Locate the cell with the specified text and output its [X, Y] center coordinate. 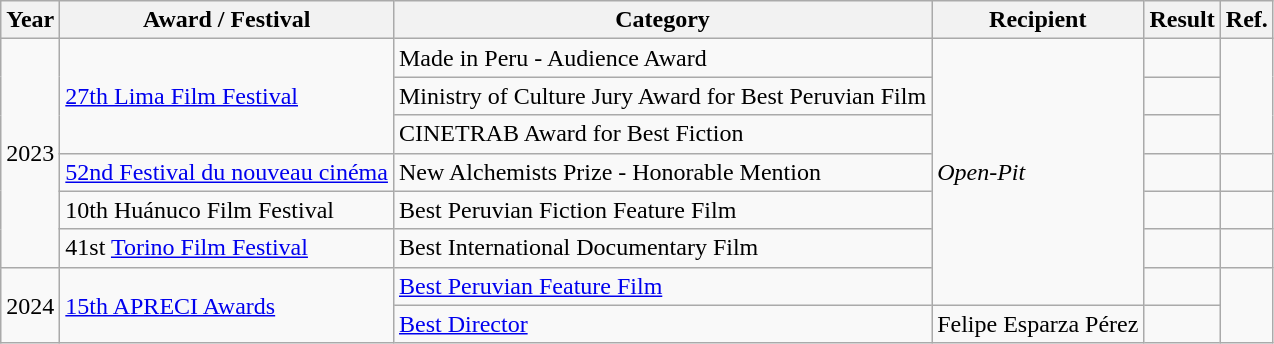
Year [30, 20]
27th Lima Film Festival [227, 96]
10th Huánuco Film Festival [227, 210]
Made in Peru - Audience Award [662, 58]
52nd Festival du nouveau cinéma [227, 172]
Ministry of Culture Jury Award for Best Peruvian Film [662, 96]
CINETRAB Award for Best Fiction [662, 134]
Felipe Esparza Pérez [1038, 324]
15th APRECI Awards [227, 305]
Result [1182, 20]
2024 [30, 305]
Best Director [662, 324]
Recipient [1038, 20]
41st Torino Film Festival [227, 248]
2023 [30, 153]
Open-Pit [1038, 172]
Best Peruvian Feature Film [662, 286]
Category [662, 20]
New Alchemists Prize - Honorable Mention [662, 172]
Ref. [1246, 20]
Best International Documentary Film [662, 248]
Award / Festival [227, 20]
Best Peruvian Fiction Feature Film [662, 210]
